From the cell containing the given text, extract its center point as [X, Y] coordinate. 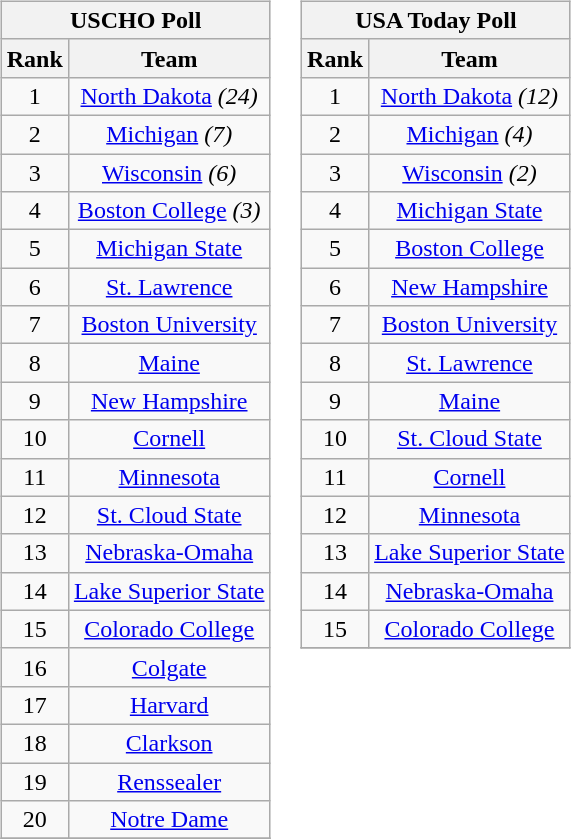
Renssealer [169, 781]
19 [34, 781]
Boston College [470, 249]
Wisconsin (2) [470, 173]
Boston College (3) [169, 211]
Clarkson [169, 743]
Colgate [169, 667]
17 [34, 705]
USA Today Poll [436, 20]
Michigan (4) [470, 134]
North Dakota (12) [470, 96]
Notre Dame [169, 820]
20 [34, 820]
18 [34, 743]
16 [34, 667]
Michigan (7) [169, 134]
Wisconsin (6) [169, 173]
Harvard [169, 705]
North Dakota (24) [169, 96]
USCHO Poll [136, 20]
